Pinpoint the cell where the given text exists, returning its [X, Y] midpoint coordinate. 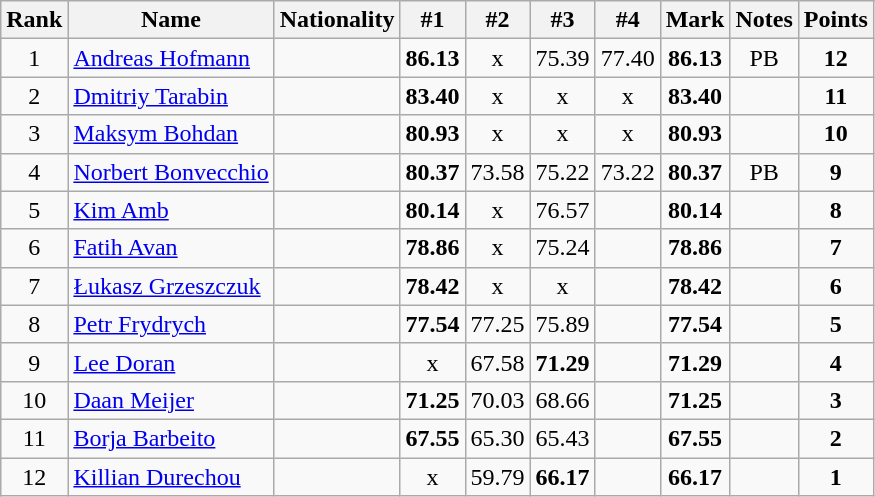
Petr Frydrych [171, 324]
73.58 [498, 172]
67.58 [498, 362]
75.39 [562, 58]
Maksym Bohdan [171, 134]
#3 [562, 20]
Lee Doran [171, 362]
Mark [695, 20]
75.24 [562, 248]
Notes [764, 20]
#2 [498, 20]
Rank [34, 20]
Points [836, 20]
#1 [432, 20]
Name [171, 20]
65.43 [562, 438]
Borja Barbeito [171, 438]
75.89 [562, 324]
Nationality [337, 20]
Łukasz Grzeszczuk [171, 286]
65.30 [498, 438]
Killian Durechou [171, 477]
75.22 [562, 172]
Fatih Avan [171, 248]
77.25 [498, 324]
77.40 [628, 58]
Kim Amb [171, 210]
Daan Meijer [171, 400]
76.57 [562, 210]
Norbert Bonvecchio [171, 172]
68.66 [562, 400]
59.79 [498, 477]
Dmitriy Tarabin [171, 96]
#4 [628, 20]
70.03 [498, 400]
73.22 [628, 172]
Andreas Hofmann [171, 58]
